Output the [x, y] coordinate of the center of the cell containing the given text.  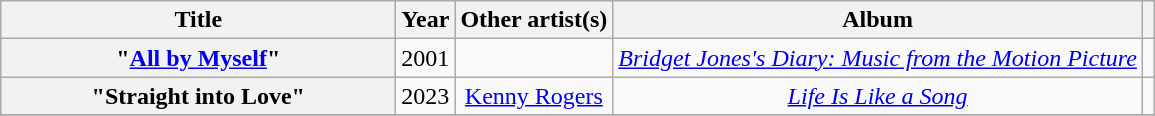
Other artist(s) [534, 20]
Life Is Like a Song [878, 96]
2023 [426, 96]
"All by Myself" [198, 58]
2001 [426, 58]
Year [426, 20]
Album [878, 20]
Bridget Jones's Diary: Music from the Motion Picture [878, 58]
Kenny Rogers [534, 96]
"Straight into Love" [198, 96]
Title [198, 20]
